Extract the (x, y) coordinate from the center of the cell holding the provided text.  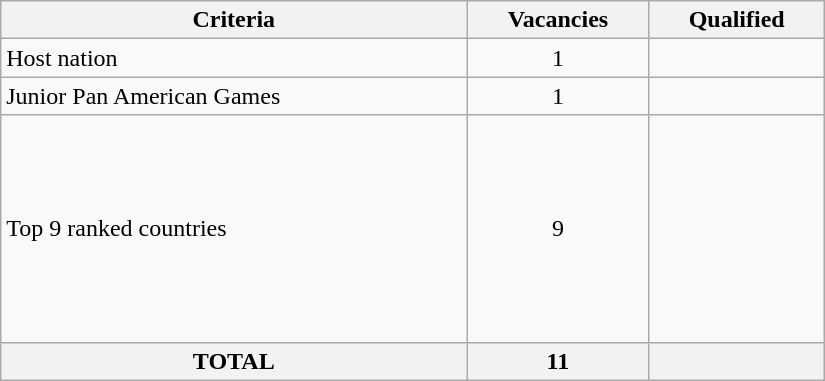
Qualified (736, 20)
Criteria (234, 20)
Junior Pan American Games (234, 96)
TOTAL (234, 361)
11 (558, 361)
Vacancies (558, 20)
Top 9 ranked countries (234, 228)
Host nation (234, 58)
9 (558, 228)
